Identify which cell holds the provided text, then report its [x, y] central coordinate. 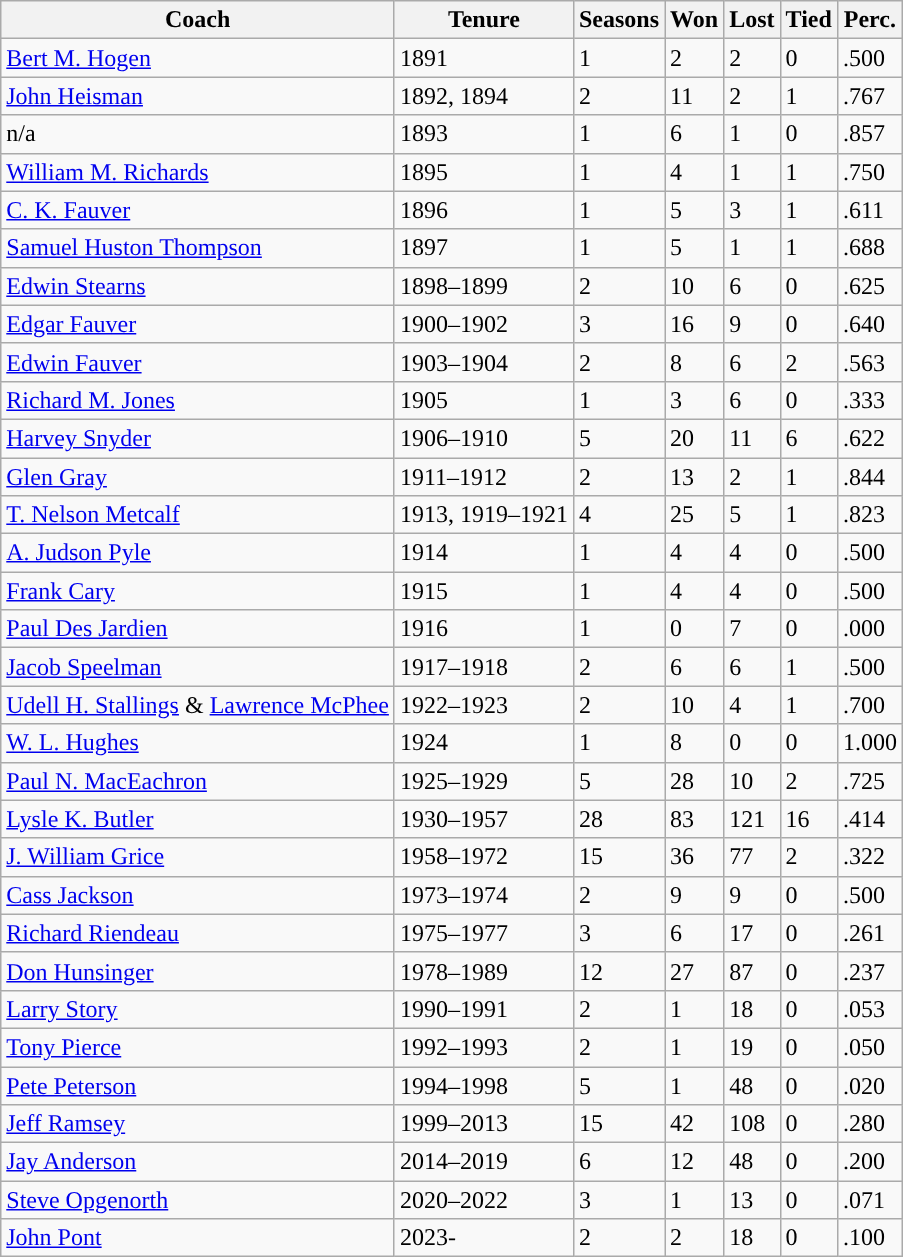
108 [752, 1124]
.823 [870, 515]
Glen Gray [198, 477]
.053 [870, 1009]
.071 [870, 1200]
1914 [484, 553]
1915 [484, 591]
1916 [484, 629]
.640 [870, 324]
W. L. Hughes [198, 743]
C. K. Fauver [198, 210]
William M. Richards [198, 172]
.767 [870, 96]
1911–1912 [484, 477]
Paul Des Jardien [198, 629]
Steve Opgenorth [198, 1200]
27 [694, 971]
Perc. [870, 20]
Tied [808, 20]
J. William Grice [198, 857]
Pete Peterson [198, 1085]
.200 [870, 1162]
1958–1972 [484, 857]
1896 [484, 210]
Won [694, 20]
1895 [484, 172]
Jacob Speelman [198, 667]
John Heisman [198, 96]
1922–1923 [484, 705]
.750 [870, 172]
1905 [484, 400]
A. Judson Pyle [198, 553]
Frank Cary [198, 591]
Lost [752, 20]
Lysle K. Butler [198, 819]
John Pont [198, 1238]
1898–1899 [484, 286]
Tenure [484, 20]
Larry Story [198, 1009]
Harvey Snyder [198, 438]
Richard Riendeau [198, 933]
25 [694, 515]
Cass Jackson [198, 895]
.020 [870, 1085]
.414 [870, 819]
.625 [870, 286]
Richard M. Jones [198, 400]
1903–1904 [484, 362]
1973–1974 [484, 895]
Seasons [618, 20]
1992–1993 [484, 1047]
42 [694, 1124]
2023- [484, 1238]
Coach [198, 20]
.000 [870, 629]
.622 [870, 438]
.322 [870, 857]
Samuel Huston Thompson [198, 248]
87 [752, 971]
Tony Pierce [198, 1047]
2014–2019 [484, 1162]
1906–1910 [484, 438]
.857 [870, 134]
Edgar Fauver [198, 324]
20 [694, 438]
1917–1918 [484, 667]
Bert M. Hogen [198, 58]
1994–1998 [484, 1085]
n/a [198, 134]
Don Hunsinger [198, 971]
.611 [870, 210]
.844 [870, 477]
.050 [870, 1047]
77 [752, 857]
7 [752, 629]
121 [752, 819]
1975–1977 [484, 933]
.725 [870, 781]
1999–2013 [484, 1124]
1.000 [870, 743]
Edwin Stearns [198, 286]
1893 [484, 134]
1892, 1894 [484, 96]
1925–1929 [484, 781]
1900–1902 [484, 324]
1913, 1919–1921 [484, 515]
Edwin Fauver [198, 362]
1924 [484, 743]
Paul N. MacEachron [198, 781]
36 [694, 857]
.100 [870, 1238]
Jay Anderson [198, 1162]
.700 [870, 705]
Jeff Ramsey [198, 1124]
Udell H. Stallings & Lawrence McPhee [198, 705]
1978–1989 [484, 971]
.333 [870, 400]
1891 [484, 58]
1930–1957 [484, 819]
1897 [484, 248]
2020–2022 [484, 1200]
1990–1991 [484, 1009]
.237 [870, 971]
19 [752, 1047]
17 [752, 933]
83 [694, 819]
.688 [870, 248]
.563 [870, 362]
.280 [870, 1124]
.261 [870, 933]
T. Nelson Metcalf [198, 515]
